Locate the cell with the specified text and output its [x, y] center coordinate. 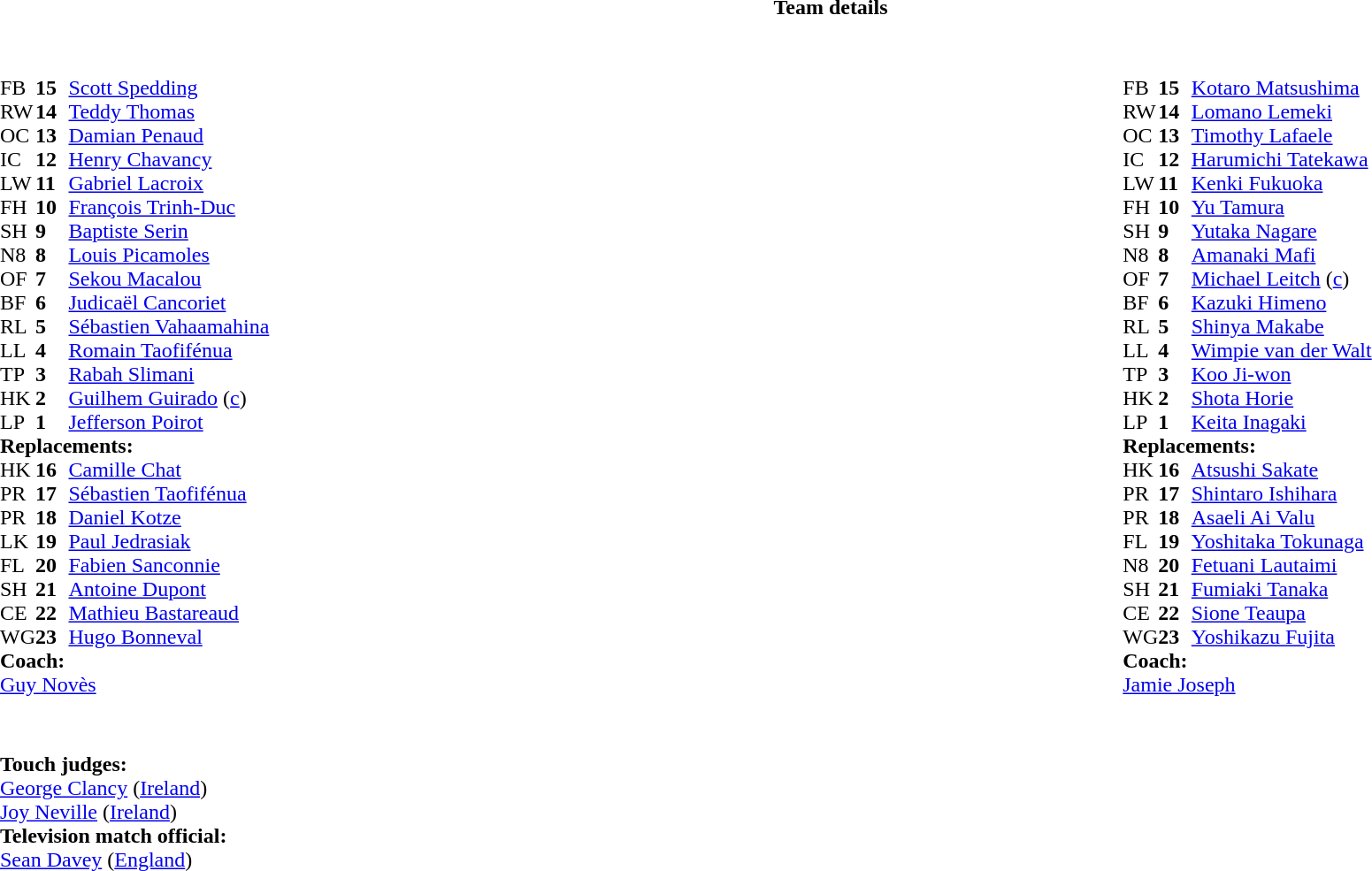
Antoine Dupont [168, 589]
Koo Ji-won [1282, 375]
Teddy Thomas [168, 111]
Guy Novès [134, 684]
Jefferson Poirot [168, 423]
Lomano Lemeki [1282, 111]
Hugo Bonneval [168, 637]
Sekou Macalou [168, 279]
Kazuki Himeno [1282, 302]
Louis Picamoles [168, 255]
Asaeli Ai Valu [1282, 518]
Gabriel Lacroix [168, 184]
Mathieu Bastareaud [168, 614]
Jamie Joseph [1247, 684]
Scott Spedding [168, 88]
LK [18, 541]
Keita Inagaki [1282, 423]
Kotaro Matsushima [1282, 88]
Yoshikazu Fujita [1282, 637]
Rabah Slimani [168, 375]
Fetuani Lautaimi [1282, 566]
Shintaro Ishihara [1282, 493]
Judicaël Cancoriet [168, 302]
Harumichi Tatekawa [1282, 159]
Henry Chavancy [168, 159]
Timothy Lafaele [1282, 136]
Camille Chat [168, 470]
Baptiste Serin [168, 232]
Yutaka Nagare [1282, 232]
Amanaki Mafi [1282, 255]
Sébastien Taofifénua [168, 493]
Fabien Sanconnie [168, 566]
Yu Tamura [1282, 207]
Shinya Makabe [1282, 327]
Paul Jedrasiak [168, 541]
Atsushi Sakate [1282, 470]
Shota Horie [1282, 398]
Sione Teaupa [1282, 614]
Yoshitaka Tokunaga [1282, 541]
Kenki Fukuoka [1282, 184]
Sébastien Vahaamahina [168, 327]
Daniel Kotze [168, 518]
Wimpie van der Walt [1282, 350]
Damian Penaud [168, 136]
François Trinh-Duc [168, 207]
Fumiaki Tanaka [1282, 589]
Guilhem Guirado (c) [168, 398]
Romain Taofifénua [168, 350]
Michael Leitch (c) [1282, 279]
